Provide the [x, y] coordinate of the cell's center where the given text is located.  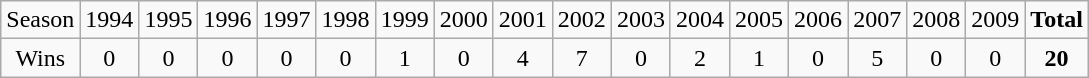
2004 [700, 20]
1999 [404, 20]
1995 [168, 20]
2000 [464, 20]
7 [582, 58]
2003 [640, 20]
1997 [286, 20]
Total [1057, 20]
1996 [228, 20]
Season [40, 20]
2006 [818, 20]
Wins [40, 58]
2005 [758, 20]
2008 [936, 20]
4 [522, 58]
2009 [996, 20]
20 [1057, 58]
2007 [878, 20]
5 [878, 58]
2 [700, 58]
2001 [522, 20]
1998 [346, 20]
1994 [110, 20]
2002 [582, 20]
